Return [x, y] of the center of cell containing provided text 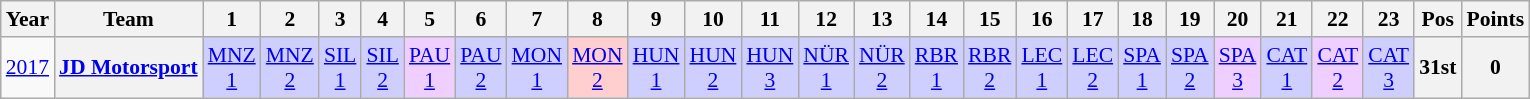
7 [538, 19]
MNZ2 [290, 68]
SIL2 [382, 68]
SPA1 [1142, 68]
HUN1 [656, 68]
Points [1495, 19]
NÜR1 [826, 68]
Year [28, 19]
CAT1 [1286, 68]
21 [1286, 19]
PAU1 [430, 68]
3 [340, 19]
9 [656, 19]
Pos [1438, 19]
22 [1338, 19]
13 [882, 19]
8 [598, 19]
5 [430, 19]
20 [1238, 19]
CAT3 [1388, 68]
12 [826, 19]
2 [290, 19]
6 [480, 19]
HUN2 [712, 68]
CAT2 [1338, 68]
MON1 [538, 68]
31st [1438, 68]
17 [1092, 19]
15 [990, 19]
NÜR2 [882, 68]
SPA3 [1238, 68]
14 [936, 19]
19 [1190, 19]
18 [1142, 19]
HUN3 [770, 68]
PAU2 [480, 68]
SIL1 [340, 68]
11 [770, 19]
10 [712, 19]
4 [382, 19]
0 [1495, 68]
MNZ1 [232, 68]
MON2 [598, 68]
2017 [28, 68]
LEC1 [1042, 68]
RBR1 [936, 68]
1 [232, 19]
JD Motorsport [128, 68]
Team [128, 19]
SPA2 [1190, 68]
23 [1388, 19]
RBR2 [990, 68]
16 [1042, 19]
LEC2 [1092, 68]
